Capture the cell that displays the provided text and extract its [x, y] central coordinate. 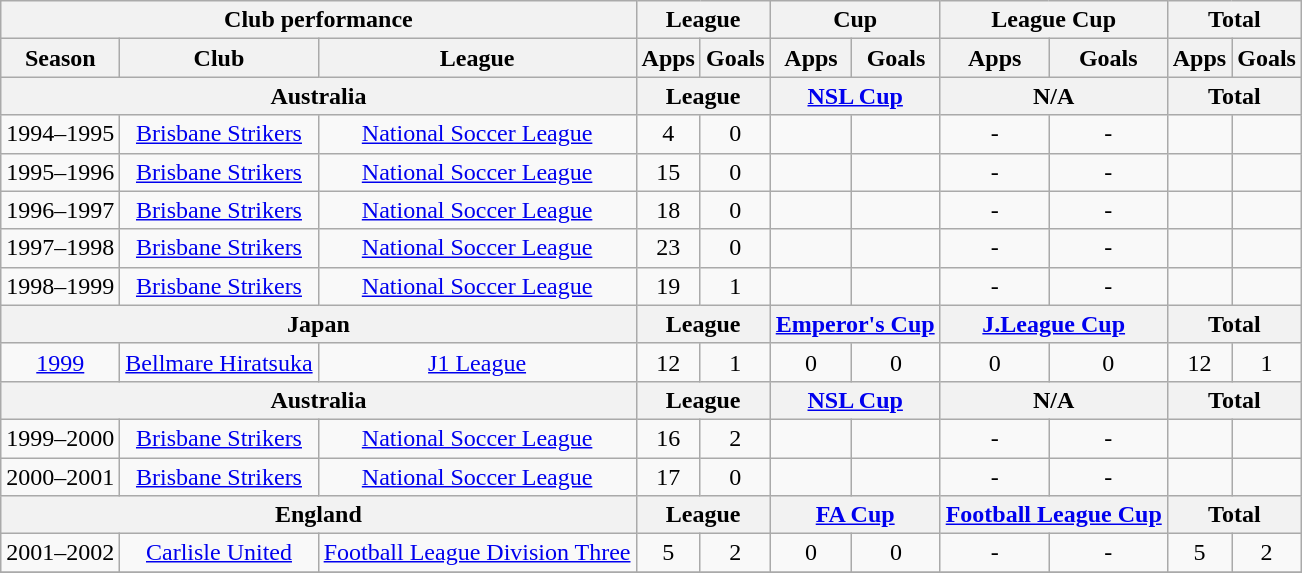
Football League Cup [1054, 515]
Football League Division Three [477, 553]
4 [668, 134]
16 [668, 438]
Emperor's Cup [855, 324]
J1 League [477, 362]
Season [60, 58]
19 [668, 286]
Cup [855, 20]
1999–2000 [60, 438]
1997–1998 [60, 248]
1995–1996 [60, 172]
FA Cup [855, 515]
Club [219, 58]
Bellmare Hiratsuka [219, 362]
Club performance [318, 20]
Carlisle United [219, 553]
1998–1999 [60, 286]
England [318, 515]
1996–1997 [60, 210]
1999 [60, 362]
2001–2002 [60, 553]
23 [668, 248]
League Cup [1054, 20]
17 [668, 477]
18 [668, 210]
Japan [318, 324]
1994–1995 [60, 134]
15 [668, 172]
2000–2001 [60, 477]
J.League Cup [1054, 324]
